Extract the [x, y] coordinate from the center of the cell holding the provided text.  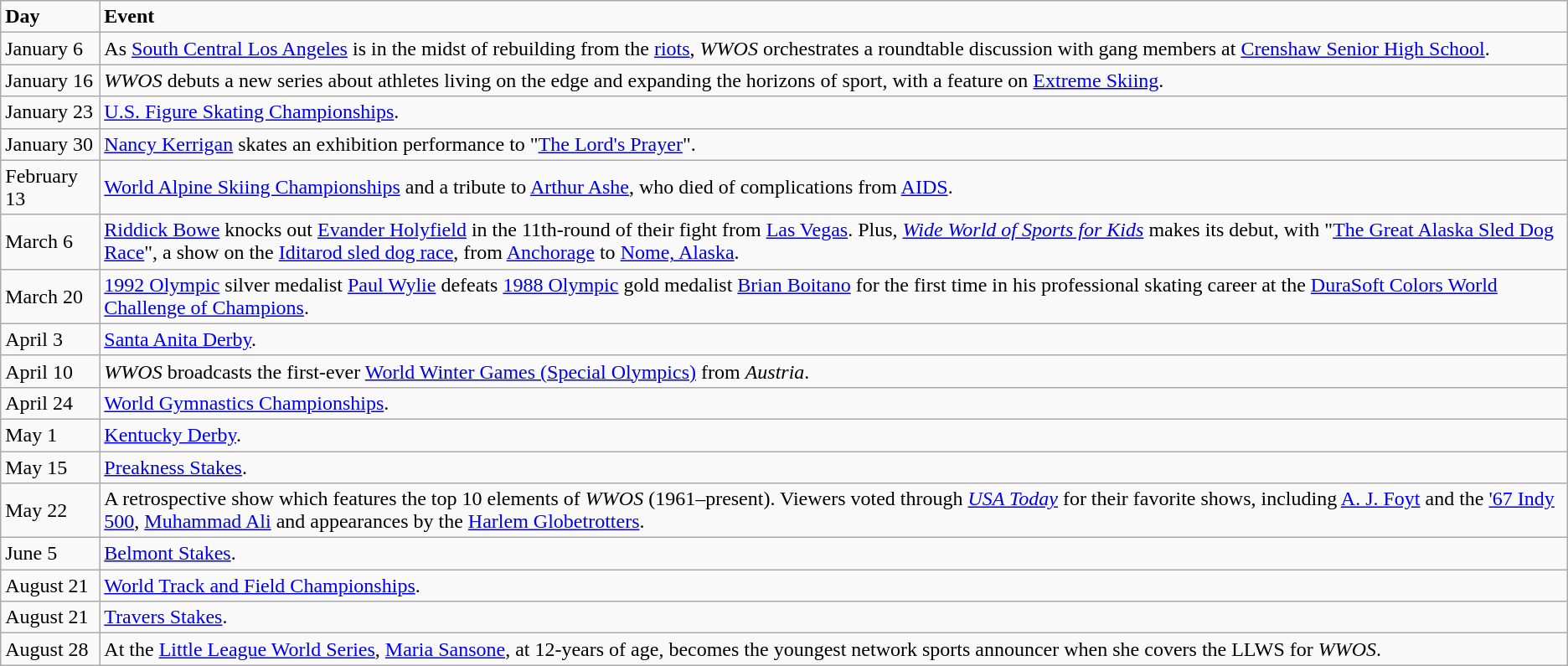
March 6 [50, 241]
WWOS debuts a new series about athletes living on the edge and expanding the horizons of sport, with a feature on Extreme Skiing. [833, 80]
April 3 [50, 339]
May 22 [50, 511]
World Alpine Skiing Championships and a tribute to Arthur Ashe, who died of complications from AIDS. [833, 188]
March 20 [50, 297]
April 10 [50, 371]
April 24 [50, 403]
U.S. Figure Skating Championships. [833, 112]
Belmont Stakes. [833, 554]
World Gymnastics Championships. [833, 403]
World Track and Field Championships. [833, 586]
Nancy Kerrigan skates an exhibition performance to "The Lord's Prayer". [833, 144]
Travers Stakes. [833, 617]
May 1 [50, 435]
May 15 [50, 467]
Preakness Stakes. [833, 467]
January 30 [50, 144]
January 23 [50, 112]
January 6 [50, 49]
Kentucky Derby. [833, 435]
WWOS broadcasts the first-ever World Winter Games (Special Olympics) from Austria. [833, 371]
February 13 [50, 188]
August 28 [50, 649]
Event [833, 17]
Santa Anita Derby. [833, 339]
Day [50, 17]
January 16 [50, 80]
June 5 [50, 554]
